For the text-containing cell, return its midpoint in [x, y] coordinate format. 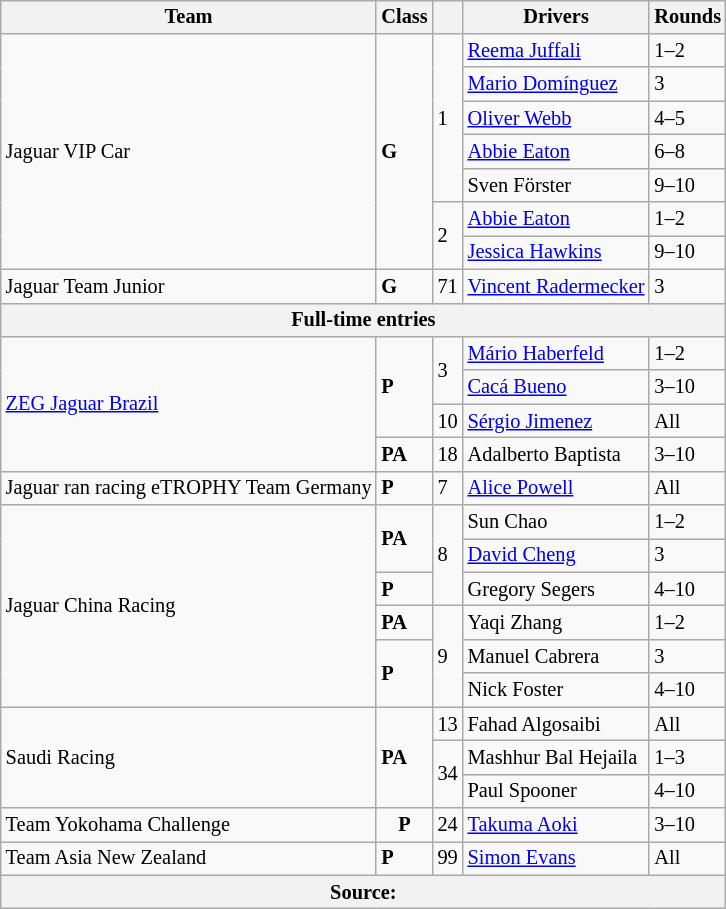
Saudi Racing [189, 758]
34 [448, 774]
1–3 [688, 758]
Source: [364, 892]
71 [448, 286]
Mashhur Bal Hejaila [556, 758]
Vincent Radermecker [556, 286]
24 [448, 825]
Manuel Cabrera [556, 657]
Fahad Algosaibi [556, 724]
David Cheng [556, 556]
Rounds [688, 17]
Full-time entries [364, 320]
Mário Haberfeld [556, 354]
Jessica Hawkins [556, 253]
Jaguar Team Junior [189, 286]
2 [448, 236]
Paul Spooner [556, 791]
Gregory Segers [556, 589]
Adalberto Baptista [556, 455]
7 [448, 488]
Mario Domínguez [556, 84]
Oliver Webb [556, 118]
Yaqi Zhang [556, 623]
Team Yokohama Challenge [189, 825]
13 [448, 724]
Jaguar ran racing eTROPHY Team Germany [189, 488]
Reema Juffali [556, 51]
Drivers [556, 17]
6–8 [688, 152]
18 [448, 455]
8 [448, 556]
Jaguar China Racing [189, 606]
Team Asia New Zealand [189, 859]
Jaguar VIP Car [189, 152]
10 [448, 421]
1 [448, 118]
Cacá Bueno [556, 387]
Team [189, 17]
ZEG Jaguar Brazil [189, 404]
4–5 [688, 118]
Sun Chao [556, 522]
9 [448, 656]
Alice Powell [556, 488]
Class [404, 17]
Simon Evans [556, 859]
Nick Foster [556, 690]
Takuma Aoki [556, 825]
Sérgio Jimenez [556, 421]
Sven Förster [556, 185]
99 [448, 859]
